Pinpoint the cell where the given text exists, returning its [X, Y] midpoint coordinate. 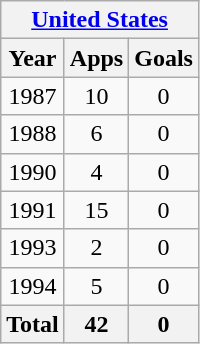
15 [96, 210]
1993 [33, 248]
5 [96, 286]
6 [96, 134]
Goals [164, 58]
1988 [33, 134]
4 [96, 172]
Year [33, 58]
1987 [33, 96]
Apps [96, 58]
2 [96, 248]
1994 [33, 286]
1990 [33, 172]
10 [96, 96]
1991 [33, 210]
United States [100, 20]
Total [33, 324]
42 [96, 324]
